Return [X, Y] of the center of cell containing provided text 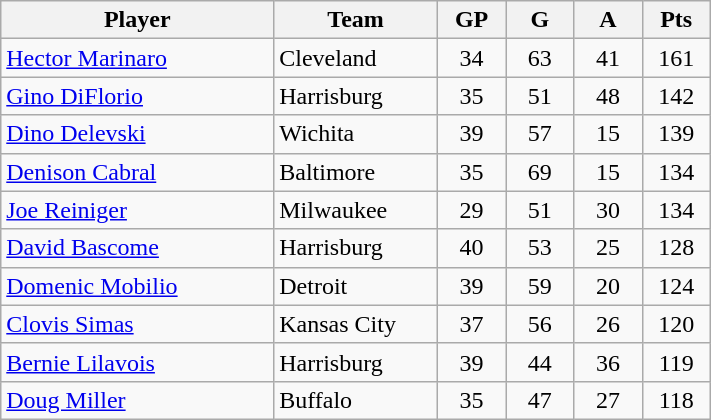
59 [540, 286]
57 [540, 134]
G [540, 20]
20 [608, 286]
69 [540, 172]
47 [540, 400]
25 [608, 248]
Cleveland [356, 58]
26 [608, 324]
37 [471, 324]
Doug Miller [138, 400]
Baltimore [356, 172]
118 [676, 400]
124 [676, 286]
GP [471, 20]
139 [676, 134]
Gino DiFlorio [138, 96]
Player [138, 20]
Clovis Simas [138, 324]
48 [608, 96]
Detroit [356, 286]
36 [608, 362]
29 [471, 210]
A [608, 20]
53 [540, 248]
Pts [676, 20]
161 [676, 58]
119 [676, 362]
Team [356, 20]
Buffalo [356, 400]
Hector Marinaro [138, 58]
27 [608, 400]
44 [540, 362]
Denison Cabral [138, 172]
40 [471, 248]
56 [540, 324]
Wichita [356, 134]
Joe Reiniger [138, 210]
120 [676, 324]
128 [676, 248]
Milwaukee [356, 210]
Kansas City [356, 324]
David Bascome [138, 248]
Dino Delevski [138, 134]
Bernie Lilavois [138, 362]
30 [608, 210]
63 [540, 58]
34 [471, 58]
142 [676, 96]
Domenic Mobilio [138, 286]
41 [608, 58]
